For the text-containing cell, return its midpoint in [X, Y] coordinate format. 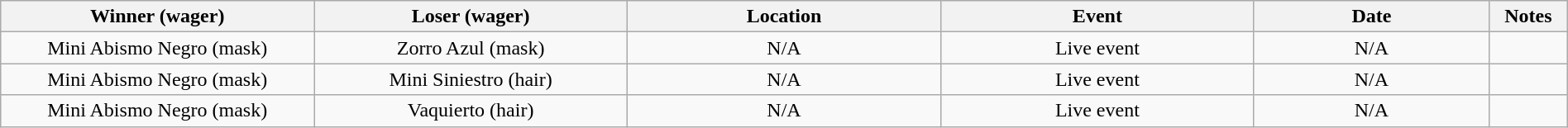
Winner (wager) [157, 17]
Vaquierto (hair) [471, 111]
Location [784, 17]
Notes [1528, 17]
Date [1371, 17]
Loser (wager) [471, 17]
Event [1097, 17]
Mini Siniestro (hair) [471, 79]
Zorro Azul (mask) [471, 48]
